Search for the cell housing the specified text and yield its (X, Y) center coordinate. 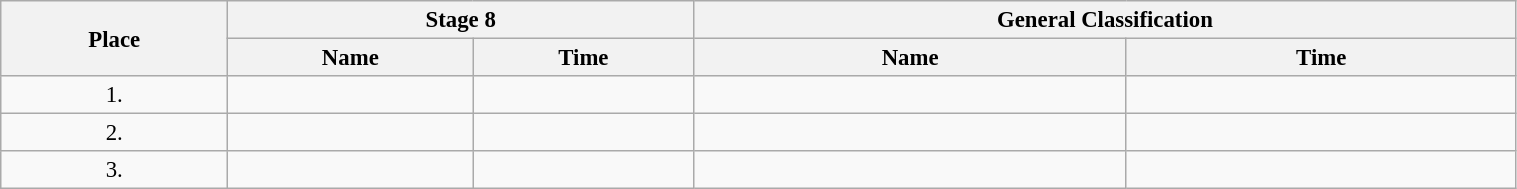
Stage 8 (461, 20)
3. (114, 170)
Place (114, 38)
General Classification (1105, 20)
2. (114, 133)
1. (114, 95)
